Capture the cell that displays the provided text and extract its [X, Y] central coordinate. 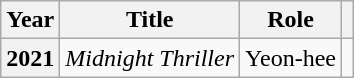
Role [291, 20]
Midnight Thriller [150, 58]
Yeon-hee [291, 58]
Title [150, 20]
2021 [30, 58]
Year [30, 20]
